From the cell containing the given text, extract its center point as [X, Y] coordinate. 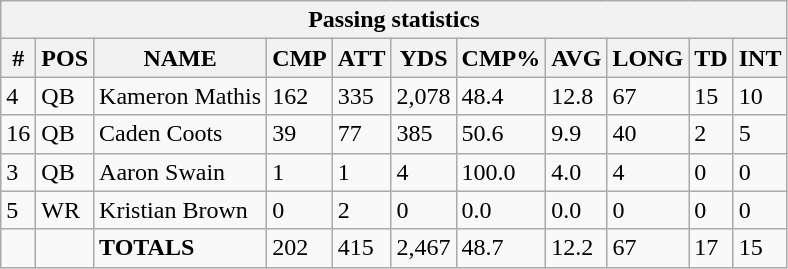
48.7 [501, 248]
ATT [362, 58]
POS [65, 58]
2,078 [424, 96]
Kristian Brown [180, 210]
CMP% [501, 58]
335 [362, 96]
INT [760, 58]
415 [362, 248]
WR [65, 210]
12.8 [576, 96]
48.4 [501, 96]
16 [18, 134]
12.2 [576, 248]
10 [760, 96]
40 [648, 134]
AVG [576, 58]
CMP [300, 58]
3 [18, 172]
39 [300, 134]
162 [300, 96]
# [18, 58]
77 [362, 134]
Caden Coots [180, 134]
Passing statistics [394, 20]
2,467 [424, 248]
4.0 [576, 172]
50.6 [501, 134]
TD [711, 58]
Aaron Swain [180, 172]
Kameron Mathis [180, 96]
LONG [648, 58]
NAME [180, 58]
385 [424, 134]
9.9 [576, 134]
100.0 [501, 172]
202 [300, 248]
17 [711, 248]
TOTALS [180, 248]
YDS [424, 58]
